Provide the (x, y) coordinate of the cell's center where the given text is located.  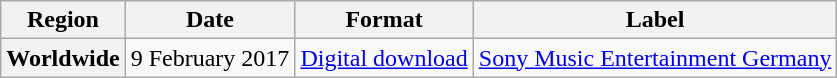
Date (210, 20)
Region (63, 20)
Worldwide (63, 58)
Digital download (384, 58)
9 February 2017 (210, 58)
Sony Music Entertainment Germany (655, 58)
Format (384, 20)
Label (655, 20)
